Identify which cell holds the provided text, then report its [X, Y] central coordinate. 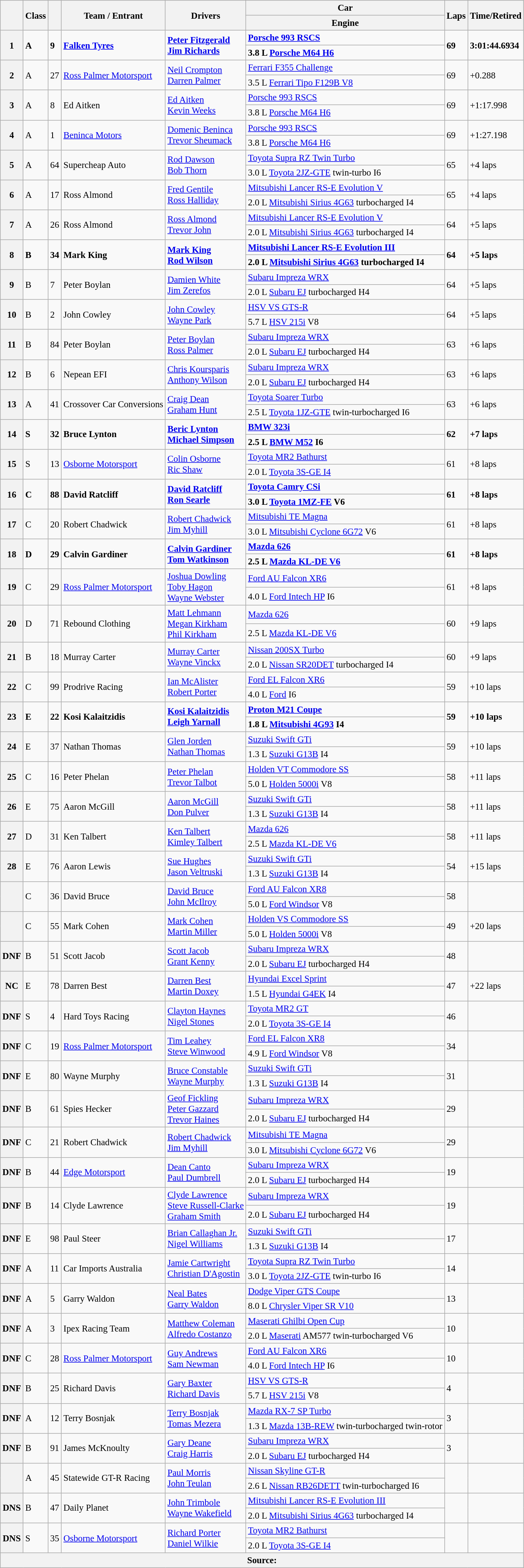
+1:27.198 [496, 135]
Chris Koursparis Anthony Wilson [205, 374]
Domenic Beninca Trevor Sheumack [205, 135]
+7 laps [496, 435]
37 [55, 747]
Ed Aitken [113, 105]
51 [55, 956]
3.5 L Ferrari Tipo F129B V8 [346, 83]
+20 laps [496, 926]
Scott Jacob [113, 956]
Peter Phelan Trevor Talbot [205, 776]
Guy Andrews Sam Newman [205, 1358]
Garry Waldon [113, 1299]
Ed Aitken Kevin Weeks [205, 105]
2.6 L Nissan RB26DETT twin-turbocharged I6 [346, 1486]
Hard Toys Racing [113, 1016]
Kosi Kalaitzidis [113, 717]
Dodge Viper GTS Coupe [346, 1291]
46 [456, 1016]
76 [55, 866]
David Bruce John McIlroy [205, 896]
Nissan 200SX Turbo [346, 650]
Beninca Motors [113, 135]
Team / Entrant [113, 15]
24 [12, 747]
Peter Phelan [113, 776]
Drivers [205, 15]
Holden VS Commodore SS [346, 919]
4.9 L Ford Windsor V8 [346, 1054]
Source: [262, 1560]
Geof Fickling Peter Gazzard Trevor Haines [205, 1109]
John Cowley [113, 314]
32 [55, 435]
55 [55, 926]
BMW 323i [346, 427]
1.3 L Mazda 13B-REW twin-turbocharged twin-rotor [346, 1426]
Paul Morris John Teulan [205, 1478]
Mark Cohen [113, 926]
4.0 L Ford I6 [346, 694]
Darren Best Martin Doxey [205, 986]
Tim Leahey Steve Winwood [205, 1046]
Supercheap Auto [113, 165]
Ford EL Falcon XR6 [346, 680]
John Cowley Wayne Park [205, 314]
+0.288 [496, 75]
Dean Canto Paul Dumbrell [205, 1172]
45 [55, 1478]
Peter Fitzgerald Jim Richards [205, 45]
71 [55, 624]
NC [12, 986]
David Bruce [113, 896]
Aaron McGill [113, 806]
8.0 L Chrysler Viper SR V10 [346, 1306]
Maserati Ghilbi Open Cup [346, 1321]
Prodrive Racing [113, 687]
James McKnoulty [113, 1448]
Rod Dawson Bob Thorn [205, 165]
3.0 L Toyota 1MZ-FE V6 [346, 502]
84 [55, 345]
23 [12, 717]
Ken Talbert Kimley Talbert [205, 837]
John Trimbole Wayne Wakefield [205, 1508]
Aaron Lewis [113, 866]
75 [55, 806]
Ford EL Falcon XR8 [346, 1039]
Nepean EFI [113, 374]
Terry Bosnjak [113, 1418]
Brian Callaghan Jr. Nigel Williams [205, 1239]
88 [55, 494]
Proton M21 Coupe [346, 709]
Clyde Lawrence [113, 1205]
1.5 L Hyundai G4EK I4 [346, 994]
Toyota MR2 GT [346, 1009]
Richard Porter Daniel Wilkie [205, 1538]
Ferrari F355 Challenge [346, 68]
Crossover Car Conversions [113, 404]
+15 laps [496, 866]
Rebound Clothing [113, 624]
Hyundai Excel Sprint [346, 979]
2.5 L BMW M52 I6 [346, 442]
+1:17.998 [496, 105]
5.0 L Ford Windsor V8 [346, 904]
36 [55, 896]
Nathan Thomas [113, 747]
Kosi Kalaitzidis Leigh Yarnall [205, 717]
Glen Jorden Nathan Thomas [205, 747]
2.0 L Maserati AM577 twin-turbocharged V6 [346, 1336]
Calvin Gardiner [113, 554]
Neal Bates Garry Waldon [205, 1299]
Ford AU Falcon XR8 [346, 889]
Joshua Dowling Toby Hagon Wayne Webster [205, 588]
Clyde Lawrence Steve Russell-Clarke Graham Smith [205, 1205]
Gary Deane Craig Harris [205, 1448]
Gary Baxter Richard Davis [205, 1388]
Engine [346, 23]
2.5 L Toyota 1JZ-GTE twin-turbocharged I6 [346, 412]
Ipex Racing Team [113, 1329]
80 [55, 1076]
Murray Carter Wayne Vinckx [205, 657]
Ian McAlister Robert Porter [205, 687]
Calvin Gardiner Tom Watkinson [205, 554]
Daily Planet [113, 1508]
David Ratcliff [113, 494]
2.0 L Nissan SR20DET turbocharged I4 [346, 664]
+22 laps [496, 986]
41 [55, 404]
98 [55, 1239]
Car Imports Australia [113, 1268]
44 [55, 1172]
91 [55, 1448]
48 [456, 956]
Neil Crompton Darren Palmer [205, 75]
Paul Steer [113, 1239]
78 [55, 986]
Matt Lehmann Megan Kirkham Phil Kirkham [205, 624]
Fred Gentile Ross Halliday [205, 195]
Statewide GT-R Racing [113, 1478]
Ross Almond Trevor John [205, 225]
Jamie Cartwright Christian D'Agostin [205, 1268]
Laps [456, 15]
49 [456, 926]
Colin Osborne Ric Shaw [205, 464]
Time/Retired [496, 15]
Clayton Haynes Nigel Stones [205, 1016]
Mark King Rod Wilson [205, 255]
David Ratcliff Ron Searle [205, 494]
Terry Bosnjak Tomas Mezera [205, 1418]
Car [346, 8]
Damien White Jim Zerefos [205, 285]
Mark King [113, 255]
Peter Boylan Ross Palmer [205, 345]
Darren Best [113, 986]
Ken Talbert [113, 837]
Spies Hecker [113, 1109]
Matthew Coleman Alfredo Costanzo [205, 1329]
Mazda RX-7 SP Turbo [346, 1411]
Falken Tyres [113, 45]
1.8 L Mitsubishi 4G93 I4 [346, 724]
54 [456, 866]
Nissan Skyline GT-R [346, 1471]
Murray Carter [113, 657]
Class [36, 15]
35 [55, 1538]
62 [456, 435]
Richard Davis [113, 1388]
Edge Motorsport [113, 1172]
Craig Dean Graham Hunt [205, 404]
Beric Lynton Michael Simpson [205, 435]
99 [55, 687]
Scott Jacob Grant Kenny [205, 956]
Wayne Murphy [113, 1076]
Aaron McGill Don Pulver [205, 806]
Sue Hughes Jason Veltruski [205, 866]
Bruce Constable Wayne Murphy [205, 1076]
Mark Cohen Martin Miller [205, 926]
Toyota Soarer Turbo [346, 397]
15 [12, 464]
Bruce Lynton [113, 435]
Holden VT Commodore SS [346, 769]
Toyota Camry CSi [346, 487]
3:01:44.6934 [496, 45]
